For the text-containing cell, return its midpoint in [x, y] coordinate format. 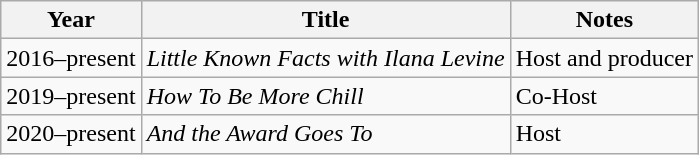
Title [326, 20]
Little Known Facts with Ilana Levine [326, 58]
Year [71, 20]
Host and producer [604, 58]
Co-Host [604, 96]
2019–present [71, 96]
2020–present [71, 134]
How To Be More Chill [326, 96]
Notes [604, 20]
And the Award Goes To [326, 134]
2016–present [71, 58]
Host [604, 134]
